Capture the cell that displays the provided text and extract its (X, Y) central coordinate. 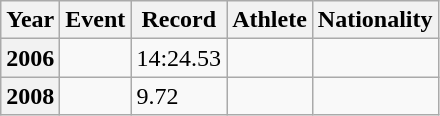
2008 (30, 96)
9.72 (179, 96)
2006 (30, 58)
Nationality (375, 20)
Year (30, 20)
Event (96, 20)
14:24.53 (179, 58)
Athlete (270, 20)
Record (179, 20)
